Return (X, Y) of the center of cell containing provided text 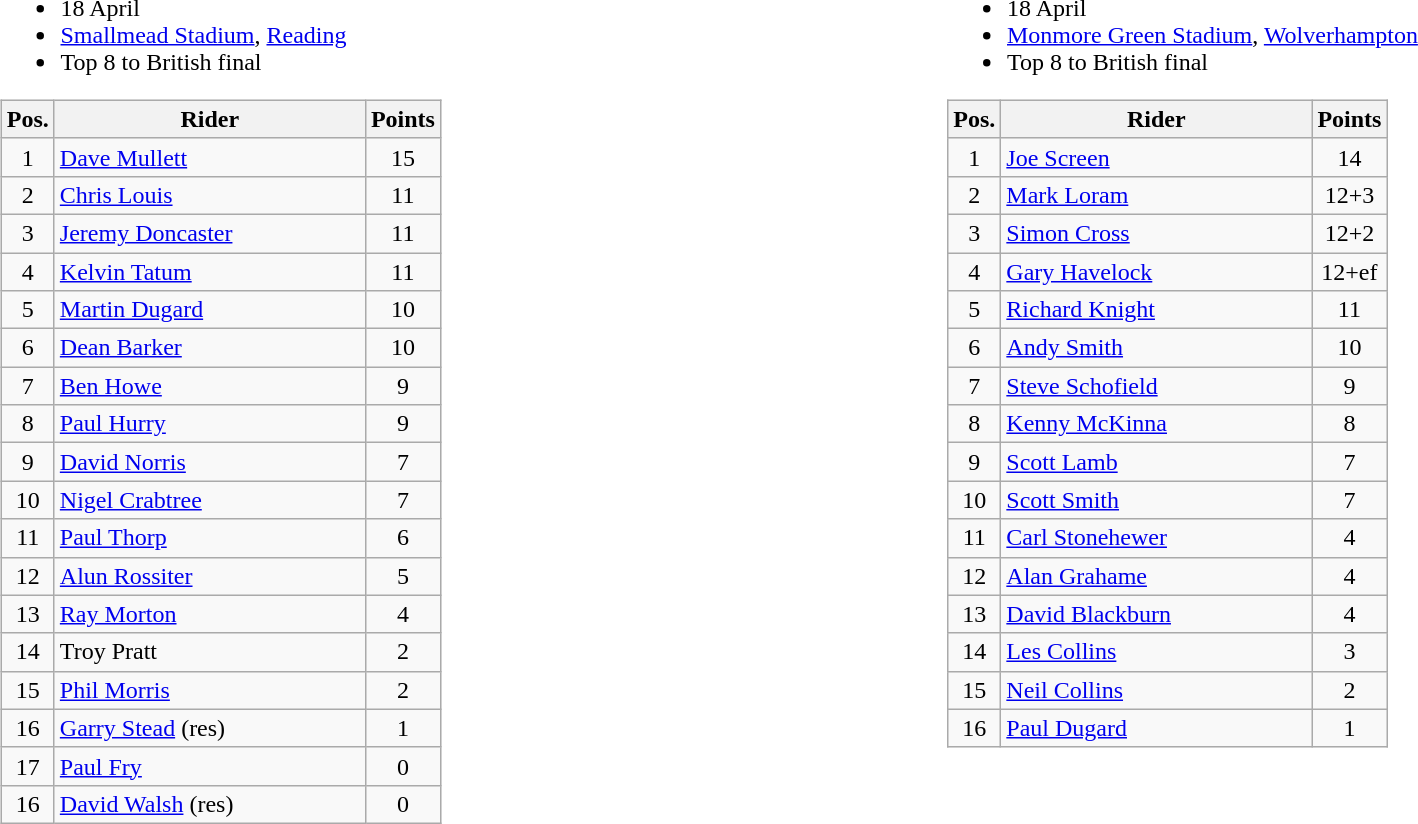
Paul Dugard (1156, 728)
12+3 (1350, 195)
Phil Morris (210, 690)
Scott Smith (1156, 500)
Simon Cross (1156, 233)
David Walsh (res) (210, 804)
Dean Barker (210, 348)
Kelvin Tatum (210, 271)
Paul Thorp (210, 538)
Alun Rossiter (210, 576)
Dave Mullett (210, 157)
Troy Pratt (210, 652)
David Blackburn (1156, 614)
Gary Havelock (1156, 271)
Carl Stonehewer (1156, 538)
David Norris (210, 462)
Andy Smith (1156, 348)
17 (28, 766)
Scott Lamb (1156, 462)
Martin Dugard (210, 310)
Garry Stead (res) (210, 728)
Chris Louis (210, 195)
Paul Fry (210, 766)
Joe Screen (1156, 157)
Jeremy Doncaster (210, 233)
Kenny McKinna (1156, 424)
Mark Loram (1156, 195)
12+2 (1350, 233)
Ben Howe (210, 386)
12+ef (1350, 271)
Neil Collins (1156, 690)
Nigel Crabtree (210, 500)
Richard Knight (1156, 310)
Steve Schofield (1156, 386)
Paul Hurry (210, 424)
Ray Morton (210, 614)
Les Collins (1156, 652)
Alan Grahame (1156, 576)
